Detect which cell encompasses the target text, then output its (x, y) center coordinate. 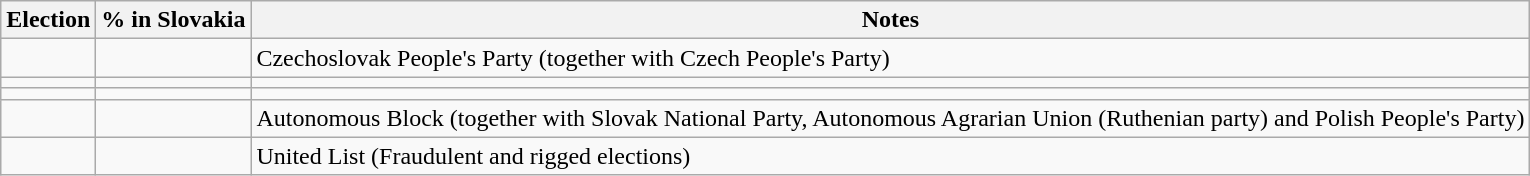
Czechoslovak People's Party (together with Czech People's Party) (890, 58)
Notes (890, 20)
% in Slovakia (174, 20)
United List (Fraudulent and rigged elections) (890, 156)
Election (48, 20)
Autonomous Block (together with Slovak National Party, Autonomous Agrarian Union (Ruthenian party) and Polish People's Party) (890, 118)
